For the text-containing cell, return its midpoint in [x, y] coordinate format. 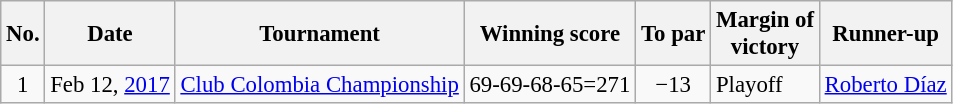
Runner-up [886, 34]
No. [23, 34]
Club Colombia Championship [320, 85]
69-69-68-65=271 [550, 85]
Playoff [766, 85]
1 [23, 85]
Feb 12, 2017 [110, 85]
To par [674, 34]
Winning score [550, 34]
Tournament [320, 34]
Roberto Díaz [886, 85]
Date [110, 34]
Margin ofvictory [766, 34]
−13 [674, 85]
